For the text-containing cell, return its midpoint in [x, y] coordinate format. 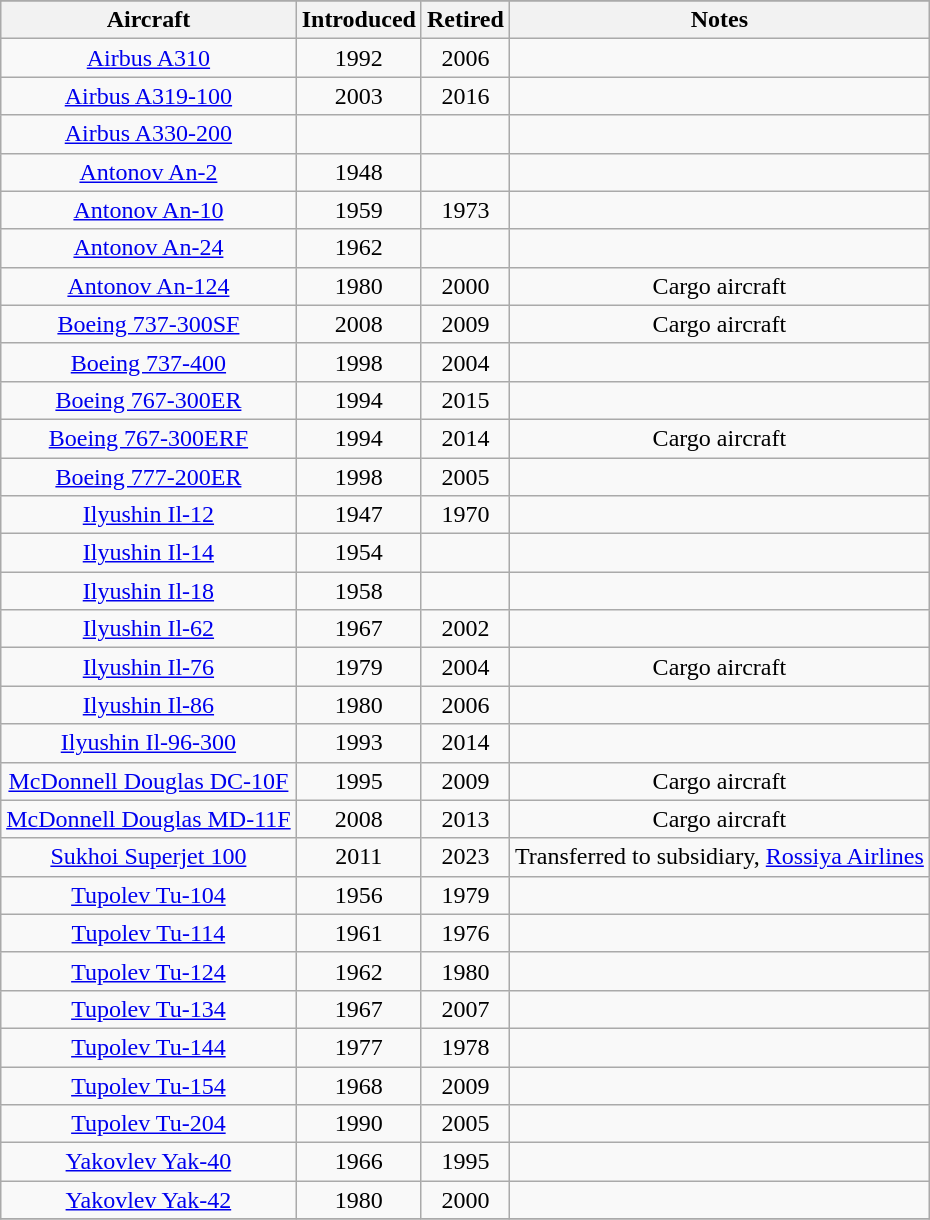
1954 [358, 553]
Yakovlev Yak-40 [149, 1162]
Ilyushin Il-86 [149, 705]
Notes [719, 20]
Tupolev Tu-114 [149, 933]
1966 [358, 1162]
Tupolev Tu-204 [149, 1124]
1973 [465, 210]
2003 [358, 96]
1976 [465, 933]
Boeing 777-200ER [149, 477]
Antonov An-124 [149, 286]
Boeing 767-300ER [149, 400]
Tupolev Tu-134 [149, 1009]
1977 [358, 1047]
Boeing 767-300ERF [149, 438]
Airbus A319-100 [149, 96]
1968 [358, 1085]
2013 [465, 819]
McDonnell Douglas DC-10F [149, 781]
Ilyushin Il-14 [149, 553]
2007 [465, 1009]
Antonov An-24 [149, 248]
1947 [358, 515]
1948 [358, 172]
1990 [358, 1124]
Tupolev Tu-124 [149, 971]
2016 [465, 96]
2015 [465, 400]
Boeing 737-400 [149, 362]
Transferred to subsidiary, Rossiya Airlines [719, 857]
Aircraft [149, 20]
1970 [465, 515]
2011 [358, 857]
Tupolev Tu-144 [149, 1047]
McDonnell Douglas MD-11F [149, 819]
1993 [358, 743]
1958 [358, 591]
Ilyushin Il-12 [149, 515]
1992 [358, 58]
Ilyushin Il-96-300 [149, 743]
Ilyushin Il-62 [149, 629]
Tupolev Tu-104 [149, 895]
Sukhoi Superjet 100 [149, 857]
Airbus A330-200 [149, 134]
Tupolev Tu-154 [149, 1085]
1956 [358, 895]
Ilyushin Il-76 [149, 667]
Retired [465, 20]
Ilyushin Il-18 [149, 591]
Introduced [358, 20]
Antonov An-2 [149, 172]
Boeing 737-300SF [149, 324]
Yakovlev Yak-42 [149, 1200]
Airbus A310 [149, 58]
1961 [358, 933]
2002 [465, 629]
2023 [465, 857]
Antonov An-10 [149, 210]
1959 [358, 210]
1978 [465, 1047]
